Provide the [X, Y] coordinate of the cell's center where the given text is located.  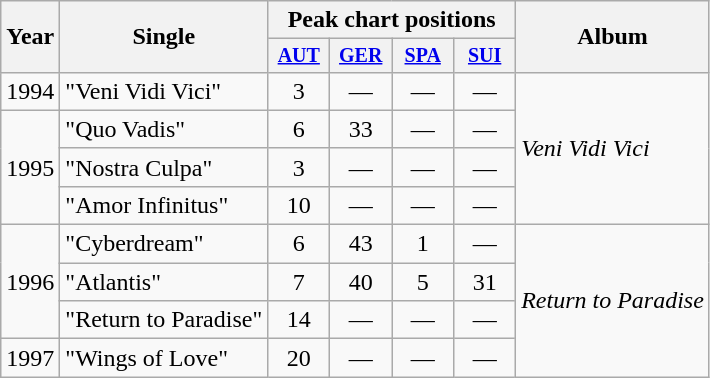
1997 [30, 358]
"Atlantis" [164, 282]
Album [613, 37]
20 [299, 358]
1 [423, 244]
40 [361, 282]
"Amor Infinitus" [164, 205]
5 [423, 282]
Return to Paradise [613, 301]
"Wings of Love" [164, 358]
Single [164, 37]
SUI [485, 56]
1994 [30, 91]
Year [30, 37]
14 [299, 320]
Peak chart positions [392, 20]
Veni Vidi Vici [613, 148]
AUT [299, 56]
"Quo Vadis" [164, 129]
SPA [423, 56]
"Nostra Culpa" [164, 167]
7 [299, 282]
"Return to Paradise" [164, 320]
10 [299, 205]
31 [485, 282]
43 [361, 244]
1995 [30, 167]
1996 [30, 282]
GER [361, 56]
"Veni Vidi Vici" [164, 91]
33 [361, 129]
"Cyberdream" [164, 244]
